Search for the cell housing the specified text and yield its (x, y) center coordinate. 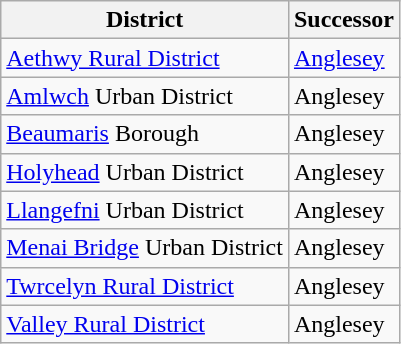
Menai Bridge Urban District (145, 248)
Beaumaris Borough (145, 134)
Holyhead Urban District (145, 172)
Valley Rural District (145, 324)
Aethwy Rural District (145, 58)
Twrcelyn Rural District (145, 286)
Amlwch Urban District (145, 96)
Llangefni Urban District (145, 210)
District (145, 20)
Successor (344, 20)
